Detect which cell encompasses the target text, then output its [x, y] center coordinate. 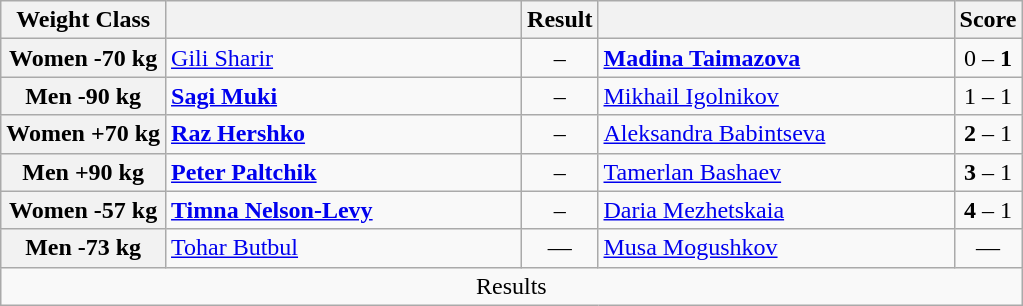
3 – 1 [988, 172]
Raz Hershko [344, 134]
Gili Sharir [344, 58]
Result [560, 20]
Daria Mezhetskaia [776, 210]
Peter Paltchik [344, 172]
Women -57 kg [84, 210]
4 – 1 [988, 210]
Men -73 kg [84, 248]
2 – 1 [988, 134]
Tohar Butbul [344, 248]
Weight Class [84, 20]
1 – 1 [988, 96]
Score [988, 20]
Women -70 kg [84, 58]
Women +70 kg [84, 134]
0 – 1 [988, 58]
Men -90 kg [84, 96]
Aleksandra Babintseva [776, 134]
Mikhail Igolnikov [776, 96]
Tamerlan Bashaev [776, 172]
Men +90 kg [84, 172]
Musa Mogushkov [776, 248]
Results [512, 286]
Sagi Muki [344, 96]
Timna Nelson-Levy [344, 210]
Madina Taimazova [776, 58]
